Return (X, Y) of the center of cell containing provided text 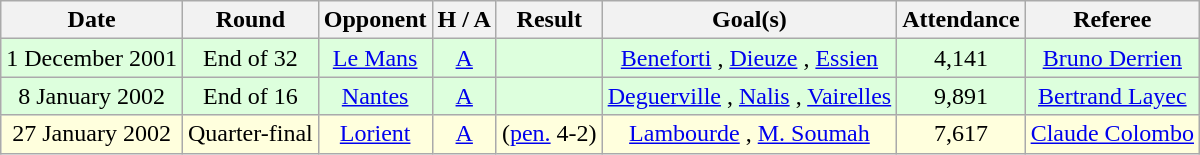
Result (549, 20)
End of 32 (250, 58)
4,141 (961, 58)
Beneforti , Dieuze , Essien (750, 58)
Lorient (375, 134)
Opponent (375, 20)
9,891 (961, 96)
End of 16 (250, 96)
7,617 (961, 134)
Round (250, 20)
Attendance (961, 20)
Claude Colombo (1112, 134)
Goal(s) (750, 20)
Referee (1112, 20)
Date (92, 20)
Deguerville , Nalis , Vairelles (750, 96)
8 January 2002 (92, 96)
27 January 2002 (92, 134)
Lambourde , M. Soumah (750, 134)
Nantes (375, 96)
Bruno Derrien (1112, 58)
1 December 2001 (92, 58)
Le Mans (375, 58)
Bertrand Layec (1112, 96)
H / A (464, 20)
Quarter-final (250, 134)
(pen. 4-2) (549, 134)
